Pinpoint the cell where the given text exists, returning its [x, y] midpoint coordinate. 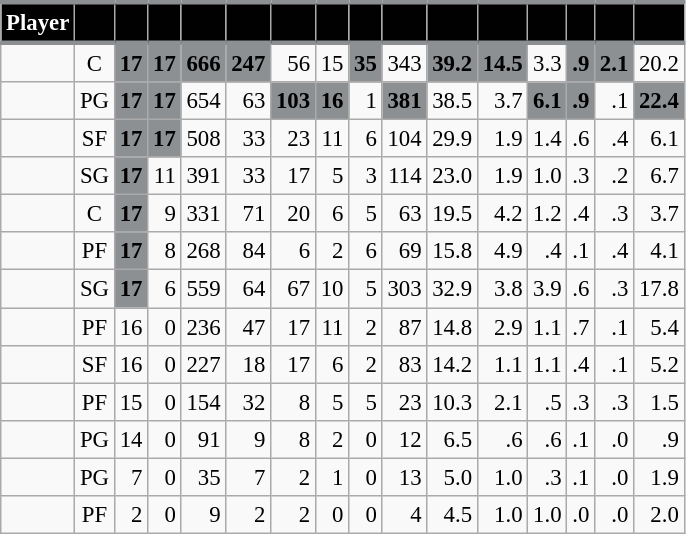
14.5 [502, 62]
3.3 [548, 62]
3.8 [502, 289]
39.2 [452, 62]
4.9 [502, 251]
2.0 [659, 515]
83 [404, 364]
18 [248, 364]
19.5 [452, 214]
67 [294, 289]
38.5 [452, 101]
5.0 [452, 477]
14.8 [452, 327]
23.0 [452, 176]
6.7 [659, 176]
71 [248, 214]
3 [366, 176]
5.2 [659, 364]
69 [404, 251]
47 [248, 327]
87 [404, 327]
227 [204, 364]
343 [404, 62]
331 [204, 214]
12 [404, 439]
32.9 [452, 289]
20 [294, 214]
Player [38, 22]
559 [204, 289]
3.9 [548, 289]
84 [248, 251]
2.9 [502, 327]
508 [204, 139]
4.5 [452, 515]
.5 [548, 402]
4.1 [659, 251]
15.8 [452, 251]
154 [204, 402]
104 [404, 139]
13 [404, 477]
22.4 [659, 101]
10 [332, 289]
4 [404, 515]
4.2 [502, 214]
6.5 [452, 439]
103 [294, 101]
247 [248, 62]
1.4 [548, 139]
20.2 [659, 62]
666 [204, 62]
303 [404, 289]
14 [130, 439]
91 [204, 439]
391 [204, 176]
64 [248, 289]
10.3 [452, 402]
654 [204, 101]
5.4 [659, 327]
381 [404, 101]
14.2 [452, 364]
.2 [614, 176]
56 [294, 62]
17.8 [659, 289]
114 [404, 176]
32 [248, 402]
1.5 [659, 402]
236 [204, 327]
.7 [581, 327]
268 [204, 251]
1.2 [548, 214]
29.9 [452, 139]
